Detect which cell encompasses the target text, then output its (x, y) center coordinate. 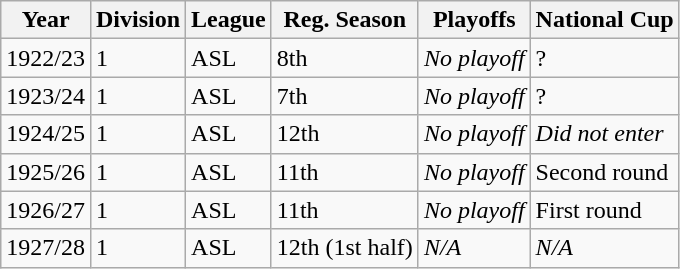
8th (344, 58)
1927/28 (46, 248)
1924/25 (46, 134)
National Cup (604, 20)
12th (344, 134)
Playoffs (474, 20)
7th (344, 96)
Year (46, 20)
League (229, 20)
Did not enter (604, 134)
Division (138, 20)
1923/24 (46, 96)
Second round (604, 172)
1926/27 (46, 210)
First round (604, 210)
Reg. Season (344, 20)
1922/23 (46, 58)
12th (1st half) (344, 248)
1925/26 (46, 172)
